Identify which cell holds the provided text, then report its (x, y) central coordinate. 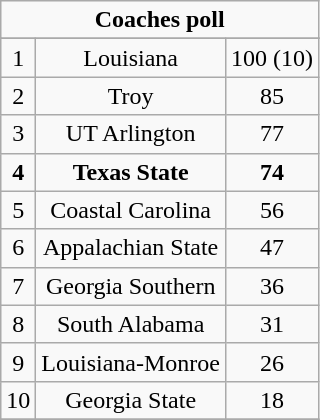
Troy (131, 96)
77 (272, 134)
36 (272, 286)
26 (272, 362)
3 (18, 134)
South Alabama (131, 324)
Coaches poll (160, 20)
85 (272, 96)
Coastal Carolina (131, 210)
31 (272, 324)
2 (18, 96)
Appalachian State (131, 248)
8 (18, 324)
4 (18, 172)
Georgia Southern (131, 286)
Georgia State (131, 400)
100 (10) (272, 58)
Louisiana (131, 58)
5 (18, 210)
Texas State (131, 172)
18 (272, 400)
Louisiana-Monroe (131, 362)
7 (18, 286)
9 (18, 362)
UT Arlington (131, 134)
10 (18, 400)
1 (18, 58)
74 (272, 172)
56 (272, 210)
47 (272, 248)
6 (18, 248)
